Return the (X, Y) coordinate for the center point of the cell that contains the specified text.  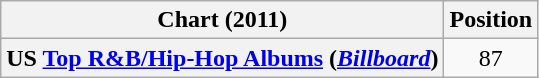
87 (491, 58)
Position (491, 20)
Chart (2011) (222, 20)
US Top R&B/Hip-Hop Albums (Billboard) (222, 58)
